Search for the cell housing the specified text and yield its [X, Y] center coordinate. 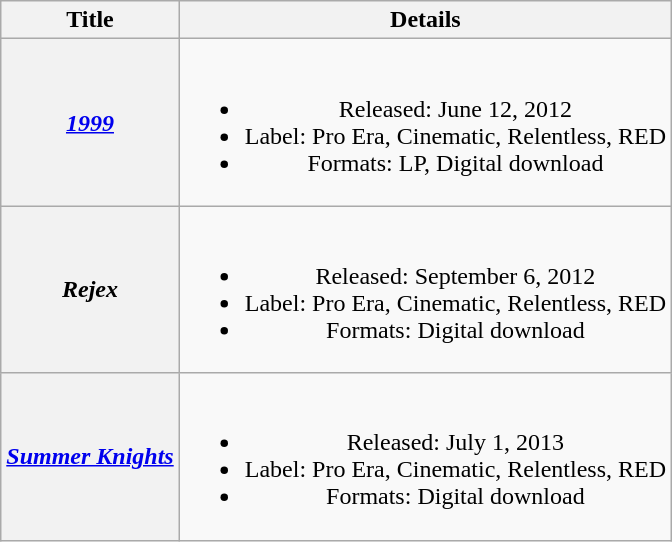
Details [425, 20]
Title [90, 20]
Summer Knights [90, 456]
Rejex [90, 290]
Released: September 6, 2012Label: Pro Era, Cinematic, Relentless, REDFormats: Digital download [425, 290]
Released: June 12, 2012Label: Pro Era, Cinematic, Relentless, REDFormats: LP, Digital download [425, 122]
1999 [90, 122]
Released: July 1, 2013Label: Pro Era, Cinematic, Relentless, REDFormats: Digital download [425, 456]
